Return (X, Y) of the center of cell containing provided text 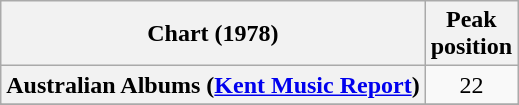
22 (471, 85)
Australian Albums (Kent Music Report) (213, 85)
Chart (1978) (213, 34)
Peak position (471, 34)
